Find where the given text appears and provide that cell's center as [x, y] coordinate. 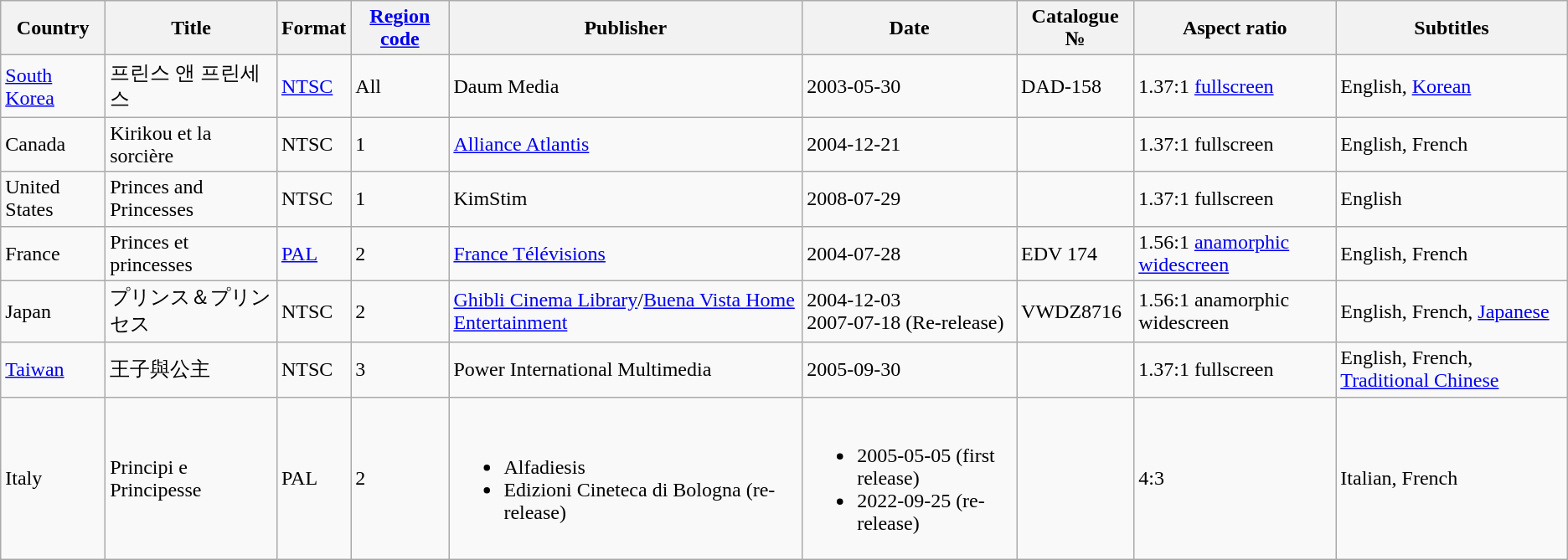
2005-05-05 (first release)2022-09-25 (re-release) [910, 478]
Taiwan [54, 370]
4:3 [1235, 478]
France [54, 253]
France Télévisions [626, 253]
Date [910, 28]
Princes et princesses [191, 253]
Catalogue № [1075, 28]
Format [313, 28]
Principi e Principesse [191, 478]
Aspect ratio [1235, 28]
English, French, Japanese [1452, 311]
Kirikou et la sorcière [191, 144]
DAD-158 [1075, 86]
VWDZ8716 [1075, 311]
プリンス＆プリンセス [191, 311]
Country [54, 28]
프린스 앤 프린세스 [191, 86]
2008-07-29 [910, 199]
Ghibli Cinema Library/Buena Vista Home Entertainment [626, 311]
United States [54, 199]
王子與公主 [191, 370]
Canada [54, 144]
2004-07-28 [910, 253]
Region code [400, 28]
2004-12-21 [910, 144]
2003-05-30 [910, 86]
English, Korean [1452, 86]
Daum Media [626, 86]
KimStim [626, 199]
English [1452, 199]
2005-09-30 [910, 370]
All [400, 86]
EDV 174 [1075, 253]
Title [191, 28]
Publisher [626, 28]
Italian, French [1452, 478]
AlfadiesisEdizioni Cineteca di Bologna (re-release) [626, 478]
3 [400, 370]
Subtitles [1452, 28]
English, French, Traditional Chinese [1452, 370]
2004-12-032007-07-18 (Re-release) [910, 311]
South Korea [54, 86]
Alliance Atlantis [626, 144]
Japan [54, 311]
Power International Multimedia [626, 370]
Princes and Princesses [191, 199]
Italy [54, 478]
